Extract the [X, Y] coordinate from the center of the cell holding the provided text.  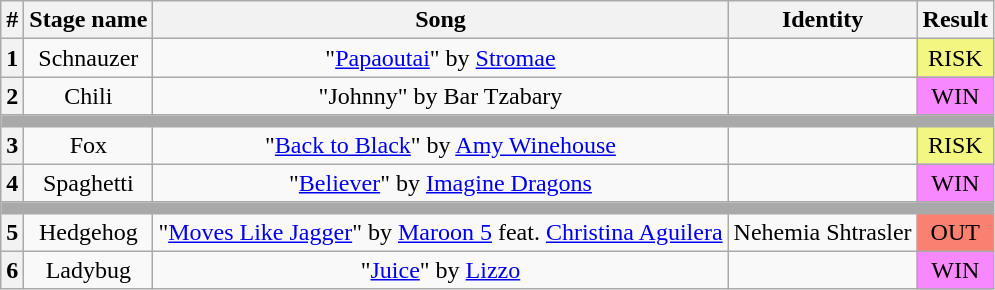
1 [12, 58]
Song [440, 20]
Chili [88, 96]
Ladybug [88, 270]
"Believer" by Imagine Dragons [440, 183]
"Back to Black" by Amy Winehouse [440, 145]
Fox [88, 145]
Spaghetti [88, 183]
4 [12, 183]
3 [12, 145]
# [12, 20]
6 [12, 270]
"Moves Like Jagger" by Maroon 5 feat. Christina Aguilera [440, 232]
Result [955, 20]
2 [12, 96]
Schnauzer [88, 58]
5 [12, 232]
OUT [955, 232]
Hedgehog [88, 232]
Stage name [88, 20]
Nehemia Shtrasler [822, 232]
Identity [822, 20]
"Johnny" by Bar Tzabary [440, 96]
"Papaoutai" by Stromae [440, 58]
"Juice" by Lizzo [440, 270]
